Output the [X, Y] coordinate of the center of the cell containing the given text.  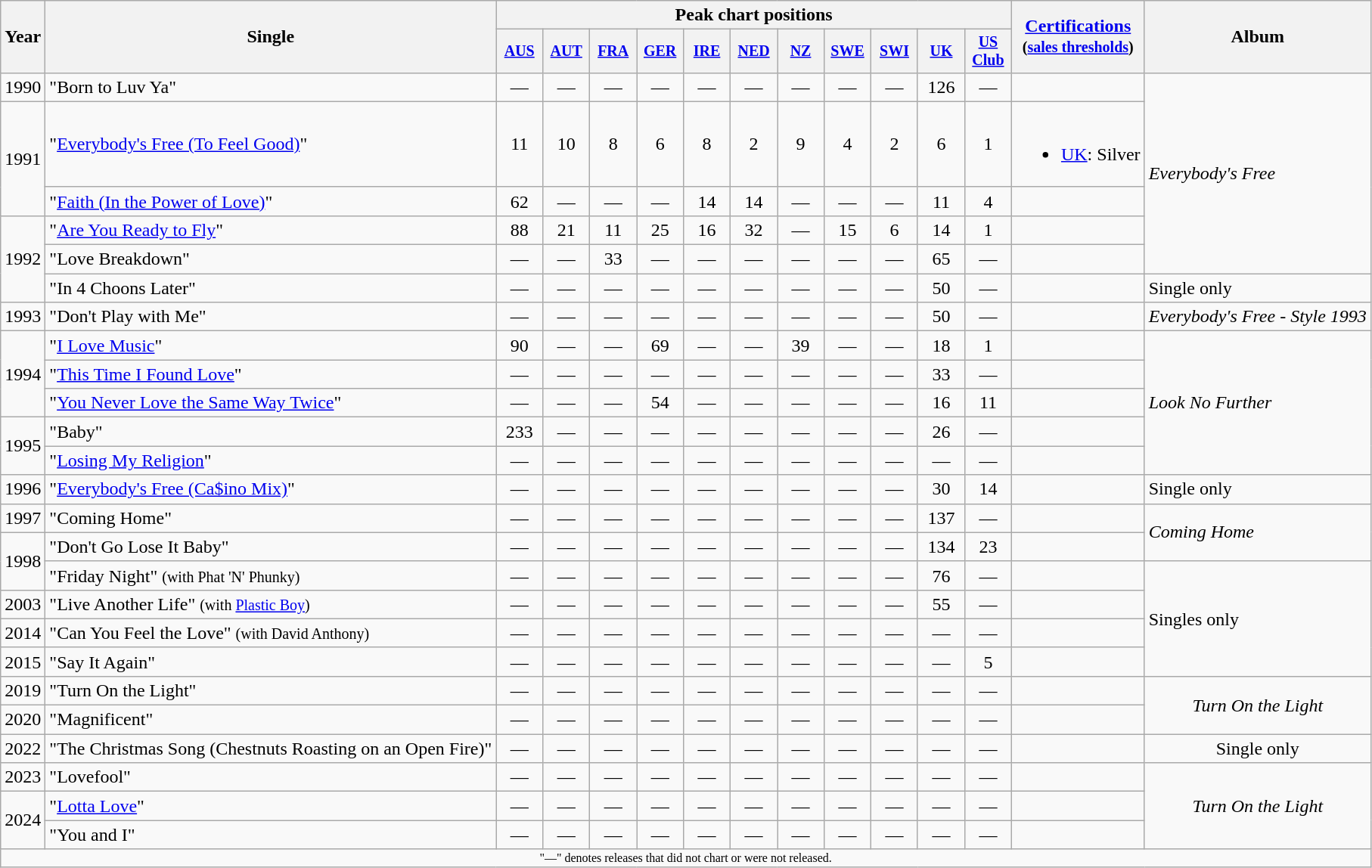
Singles only [1257, 618]
"You and I" [271, 835]
"Everybody's Free (Ca$ino Mix)" [271, 489]
5 [988, 662]
"Coming Home" [271, 518]
1998 [23, 561]
55 [941, 604]
Look No Further [1257, 403]
SWI [895, 51]
69 [660, 346]
1997 [23, 518]
39 [801, 346]
GER [660, 51]
Year [23, 37]
233 [520, 432]
2020 [23, 720]
SWE [848, 51]
10 [566, 144]
1994 [23, 374]
"Turn On the Light" [271, 690]
Coming Home [1257, 532]
Certifications(sales thresholds) [1078, 37]
UK: Silver [1078, 144]
US Club [988, 51]
2022 [23, 749]
Peak chart positions [754, 15]
"Losing My Religion" [271, 460]
2014 [23, 633]
134 [941, 547]
62 [520, 201]
1996 [23, 489]
9 [801, 144]
18 [941, 346]
"Magnificent" [271, 720]
Single [271, 37]
88 [520, 230]
1991 [23, 159]
AUT [566, 51]
"Baby" [271, 432]
"Everybody's Free (To Feel Good)" [271, 144]
Everybody's Free - Style 1993 [1257, 317]
"—" denotes releases that did not chart or were not released. [686, 858]
126 [941, 87]
90 [520, 346]
25 [660, 230]
FRA [613, 51]
23 [988, 547]
2015 [23, 662]
"Lotta Love" [271, 806]
Everybody's Free [1257, 172]
"Are You Ready to Fly" [271, 230]
"Say It Again" [271, 662]
30 [941, 489]
"Love Breakdown" [271, 259]
"In 4 Choons Later" [271, 288]
2019 [23, 690]
2024 [23, 820]
NED [754, 51]
"I Love Music" [271, 346]
"Don't Go Lose It Baby" [271, 547]
1993 [23, 317]
"Can You Feel the Love" (with David Anthony) [271, 633]
"The Christmas Song (Chestnuts Roasting on an Open Fire)" [271, 749]
1995 [23, 446]
"This Time I Found Love" [271, 374]
"Lovefool" [271, 777]
"Friday Night" (with Phat 'N' Phunky) [271, 575]
NZ [801, 51]
21 [566, 230]
UK [941, 51]
"Live Another Life" (with Plastic Boy) [271, 604]
65 [941, 259]
54 [660, 403]
26 [941, 432]
Album [1257, 37]
2003 [23, 604]
"You Never Love the Same Way Twice" [271, 403]
1990 [23, 87]
"Don't Play with Me" [271, 317]
15 [848, 230]
AUS [520, 51]
IRE [707, 51]
1992 [23, 259]
32 [754, 230]
"Faith (In the Power of Love)" [271, 201]
"Born to Luv Ya" [271, 87]
137 [941, 518]
76 [941, 575]
2023 [23, 777]
